Scan for the cell matching the given text and deliver its (x, y) coordinate at center. 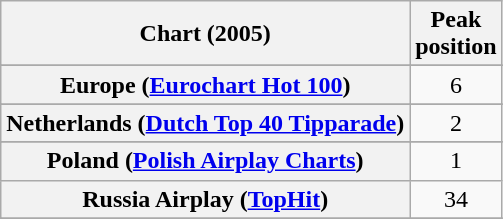
6 (456, 85)
Poland (Polish Airplay Charts) (206, 161)
Peakposition (456, 34)
Russia Airplay (TopHit) (206, 199)
1 (456, 161)
34 (456, 199)
Europe (Eurochart Hot 100) (206, 85)
Chart (2005) (206, 34)
Netherlands (Dutch Top 40 Tipparade) (206, 123)
2 (456, 123)
